Locate the cell with the specified text and output its (x, y) center coordinate. 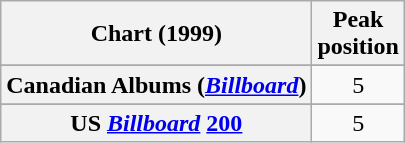
US Billboard 200 (156, 123)
Canadian Albums (Billboard) (156, 85)
Peakposition (358, 34)
Chart (1999) (156, 34)
